Provide the (x, y) coordinate of the cell's center where the given text is located.  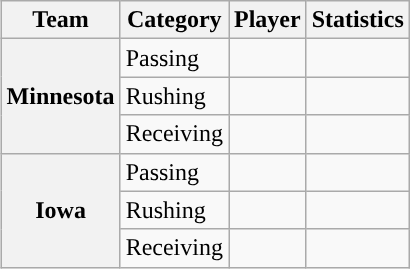
Category (174, 20)
Minnesota (60, 96)
Player (267, 20)
Iowa (60, 210)
Statistics (358, 20)
Team (60, 20)
